Output the [x, y] coordinate of the center of the cell containing the given text.  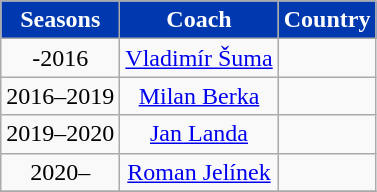
Country [327, 20]
Milan Berka [199, 96]
2020– [60, 172]
Coach [199, 20]
-2016 [60, 58]
Jan Landa [199, 134]
2016–2019 [60, 96]
Vladimír Šuma [199, 58]
Seasons [60, 20]
2019–2020 [60, 134]
Roman Jelínek [199, 172]
